Search for the cell housing the specified text and yield its [X, Y] center coordinate. 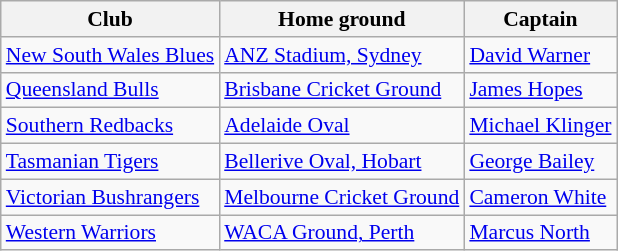
Western Warriors [110, 233]
Marcus North [540, 233]
David Warner [540, 55]
Michael Klinger [540, 126]
Adelaide Oval [342, 126]
Captain [540, 19]
George Bailey [540, 162]
New South Wales Blues [110, 55]
Bellerive Oval, Hobart [342, 162]
ANZ Stadium, Sydney [342, 55]
WACA Ground, Perth [342, 233]
Home ground [342, 19]
Cameron White [540, 197]
Southern Redbacks [110, 126]
Club [110, 19]
Tasmanian Tigers [110, 162]
James Hopes [540, 90]
Victorian Bushrangers [110, 197]
Melbourne Cricket Ground [342, 197]
Queensland Bulls [110, 90]
Brisbane Cricket Ground [342, 90]
